From the cell containing the given text, extract its center point as [X, Y] coordinate. 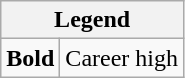
Career high [122, 58]
Legend [92, 20]
Bold [30, 58]
